Locate the cell with the specified text and output its (X, Y) center coordinate. 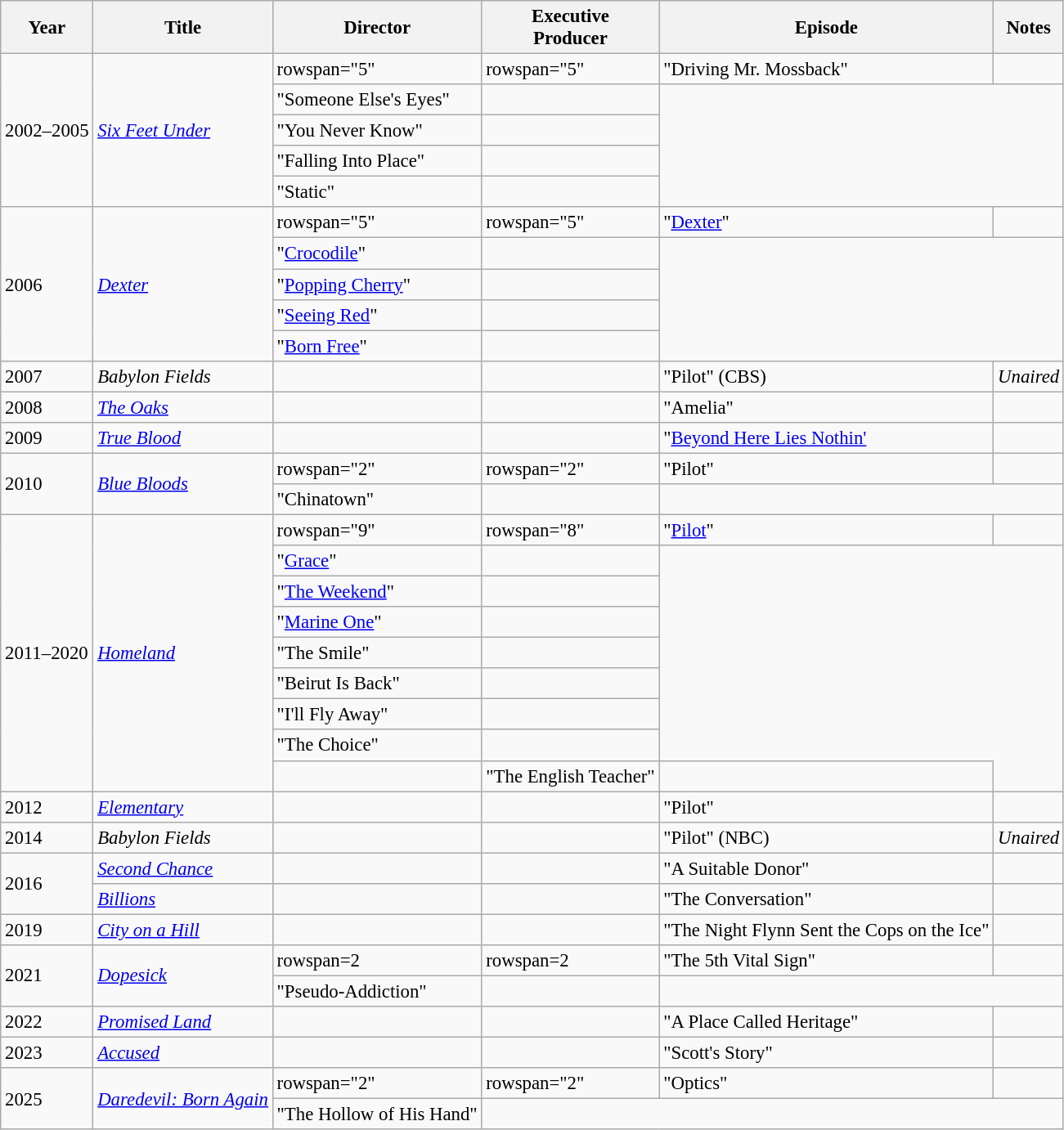
2008 (47, 407)
Elementary (183, 807)
"The Hollow of His Hand" (377, 1114)
"Falling Into Place" (377, 161)
ExecutiveProducer (571, 28)
"Someone Else's Eyes" (377, 100)
2023 (47, 1053)
"Static" (377, 192)
"Crocodile" (377, 253)
"The Conversation" (826, 899)
2007 (47, 376)
The Oaks (183, 407)
"I'll Fly Away" (377, 715)
Billions (183, 899)
2006 (47, 285)
"Amelia" (826, 407)
"Seeing Red" (377, 315)
rowspan="9" (377, 530)
"Pseudo-Addiction" (377, 991)
"The Night Flynn Sent the Cops on the Ice" (826, 930)
"The Smile" (377, 653)
Notes (1029, 28)
"The 5th Vital Sign" (826, 961)
Daredevil: Born Again (183, 1099)
"Beirut Is Back" (377, 684)
"You Never Know" (377, 131)
Dopesick (183, 976)
Title (183, 28)
"Popping Cherry" (377, 285)
Director (377, 28)
"Grace" (377, 561)
Homeland (183, 652)
2011–2020 (47, 652)
"Pilot" (NBC) (826, 837)
Six Feet Under (183, 131)
2021 (47, 976)
Episode (826, 28)
Dexter (183, 285)
"The Choice" (377, 746)
2014 (47, 837)
2010 (47, 484)
City on a Hill (183, 930)
"The English Teacher" (571, 776)
"Dexter" (826, 223)
"Chinatown" (377, 500)
rowspan="8" (571, 530)
"A Place Called Heritage" (826, 1022)
2019 (47, 930)
2022 (47, 1022)
"Driving Mr. Mossback" (826, 70)
Second Chance (183, 868)
"Born Free" (377, 346)
"A Suitable Donor" (826, 868)
2002–2005 (47, 131)
2012 (47, 807)
"The Weekend" (377, 592)
Year (47, 28)
True Blood (183, 438)
2009 (47, 438)
"Optics" (826, 1083)
Accused (183, 1053)
"Scott's Story" (826, 1053)
Promised Land (183, 1022)
2016 (47, 883)
Blue Bloods (183, 484)
"Beyond Here Lies Nothin' (826, 438)
"Marine One" (377, 622)
2025 (47, 1099)
"Pilot" (CBS) (826, 376)
